From the cell containing the given text, extract its center point as [X, Y] coordinate. 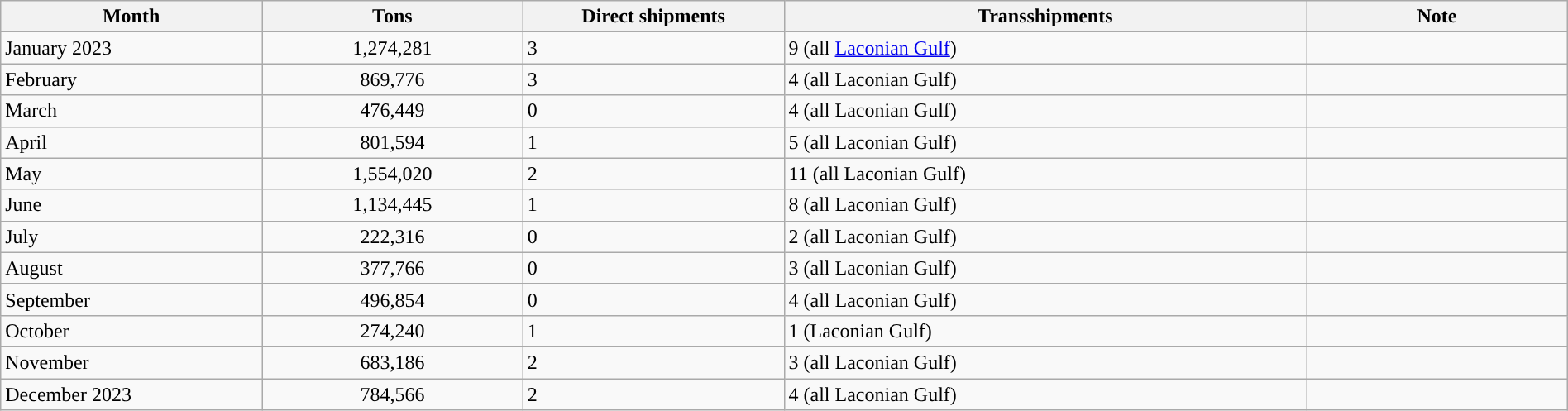
February [131, 79]
April [131, 142]
9 (all Laconian Gulf) [1045, 48]
496,854 [392, 299]
Tons [392, 17]
Transshipments [1045, 17]
September [131, 299]
1,274,281 [392, 48]
December 2023 [131, 394]
January 2023 [131, 48]
March [131, 111]
801,594 [392, 142]
11 (all Laconian Gulf) [1045, 174]
222,316 [392, 237]
784,566 [392, 394]
476,449 [392, 111]
683,186 [392, 362]
Direct shipments [653, 17]
1 (Laconian Gulf) [1045, 331]
October [131, 331]
1,554,020 [392, 174]
1,134,445 [392, 205]
5 (all Laconian Gulf) [1045, 142]
869,776 [392, 79]
377,766 [392, 268]
November [131, 362]
Note [1437, 17]
June [131, 205]
July [131, 237]
August [131, 268]
May [131, 174]
274,240 [392, 331]
Month [131, 17]
8 (all Laconian Gulf) [1045, 205]
2 (all Laconian Gulf) [1045, 237]
